From the cell containing the given text, extract its center point as [X, Y] coordinate. 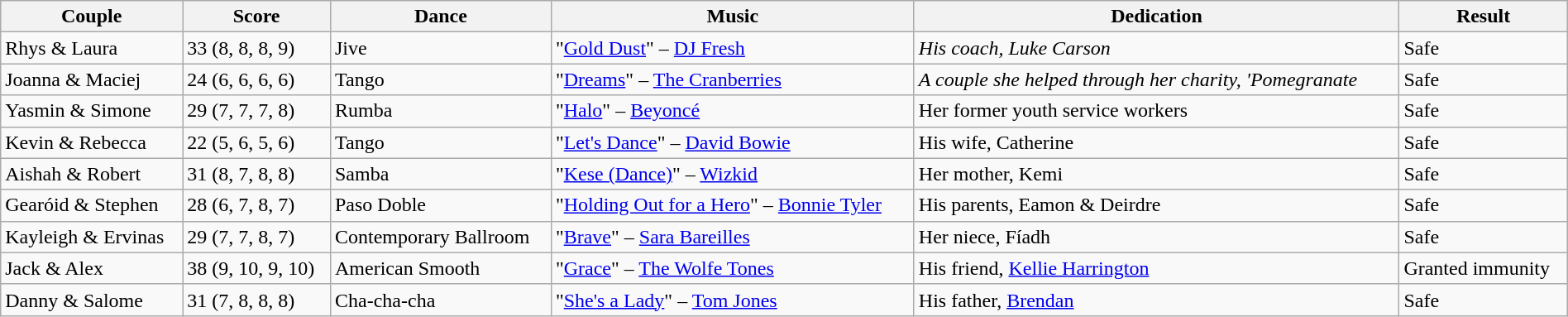
Samba [440, 174]
His coach, Luke Carson [1156, 48]
Kevin & Rebecca [92, 142]
29 (7, 7, 7, 8) [256, 111]
Paso Doble [440, 205]
"Kese (Dance)" – Wizkid [733, 174]
Her former youth service workers [1156, 111]
Jive [440, 48]
Dedication [1156, 17]
"Dreams" – The Cranberries [733, 79]
"Let's Dance" – David Bowie [733, 142]
Result [1484, 17]
American Smooth [440, 268]
28 (6, 7, 8, 7) [256, 205]
"Brave" – Sara Bareilles [733, 237]
Contemporary Ballroom [440, 237]
Dance [440, 17]
Joanna & Maciej [92, 79]
Danny & Salome [92, 300]
Gearóid & Stephen [92, 205]
His wife, Catherine [1156, 142]
22 (5, 6, 5, 6) [256, 142]
Music [733, 17]
33 (8, 8, 8, 9) [256, 48]
His father, Brendan [1156, 300]
Her niece, Fíadh [1156, 237]
"Holding Out for a Hero" – Bonnie Tyler [733, 205]
His parents, Eamon & Deirdre [1156, 205]
Yasmin & Simone [92, 111]
Score [256, 17]
38 (9, 10, 9, 10) [256, 268]
Cha-cha-cha [440, 300]
A couple she helped through her charity, 'Pomegranate [1156, 79]
"Gold Dust" – DJ Fresh [733, 48]
Kayleigh & Ervinas [92, 237]
31 (8, 7, 8, 8) [256, 174]
Rumba [440, 111]
Granted immunity [1484, 268]
29 (7, 7, 8, 7) [256, 237]
His friend, Kellie Harrington [1156, 268]
Jack & Alex [92, 268]
Rhys & Laura [92, 48]
"She's a Lady" – Tom Jones [733, 300]
31 (7, 8, 8, 8) [256, 300]
Aishah & Robert [92, 174]
Couple [92, 17]
"Halo" – Beyoncé [733, 111]
"Grace" – The Wolfe Tones [733, 268]
Her mother, Kemi [1156, 174]
24 (6, 6, 6, 6) [256, 79]
